Scan for the cell matching the given text and deliver its (X, Y) coordinate at center. 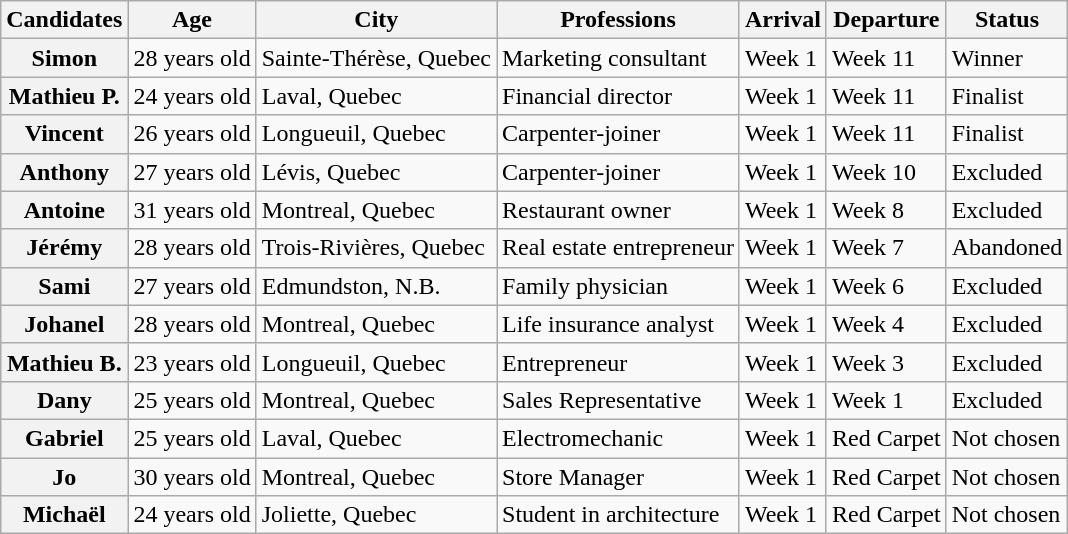
Student in architecture (618, 515)
26 years old (192, 134)
Winner (1007, 58)
Departure (886, 20)
Arrival (782, 20)
30 years old (192, 477)
Antoine (64, 210)
Mathieu B. (64, 362)
Gabriel (64, 438)
Michaël (64, 515)
Real estate entrepreneur (618, 248)
Entrepreneur (618, 362)
Restaurant owner (618, 210)
Family physician (618, 286)
Age (192, 20)
Professions (618, 20)
Joliette, Quebec (376, 515)
Week 8 (886, 210)
Anthony (64, 172)
23 years old (192, 362)
Week 4 (886, 324)
Sami (64, 286)
Vincent (64, 134)
Candidates (64, 20)
Electromechanic (618, 438)
31 years old (192, 210)
Week 3 (886, 362)
Lévis, Quebec (376, 172)
Week 10 (886, 172)
Mathieu P. (64, 96)
Sainte-Thérèse, Quebec (376, 58)
Marketing consultant (618, 58)
Jérémy (64, 248)
City (376, 20)
Dany (64, 400)
Store Manager (618, 477)
Abandoned (1007, 248)
Jo (64, 477)
Life insurance analyst (618, 324)
Week 6 (886, 286)
Trois-Rivières, Quebec (376, 248)
Johanel (64, 324)
Financial director (618, 96)
Edmundston, N.B. (376, 286)
Week 7 (886, 248)
Sales Representative (618, 400)
Simon (64, 58)
Status (1007, 20)
